Locate the cell with the specified text and output its [X, Y] center coordinate. 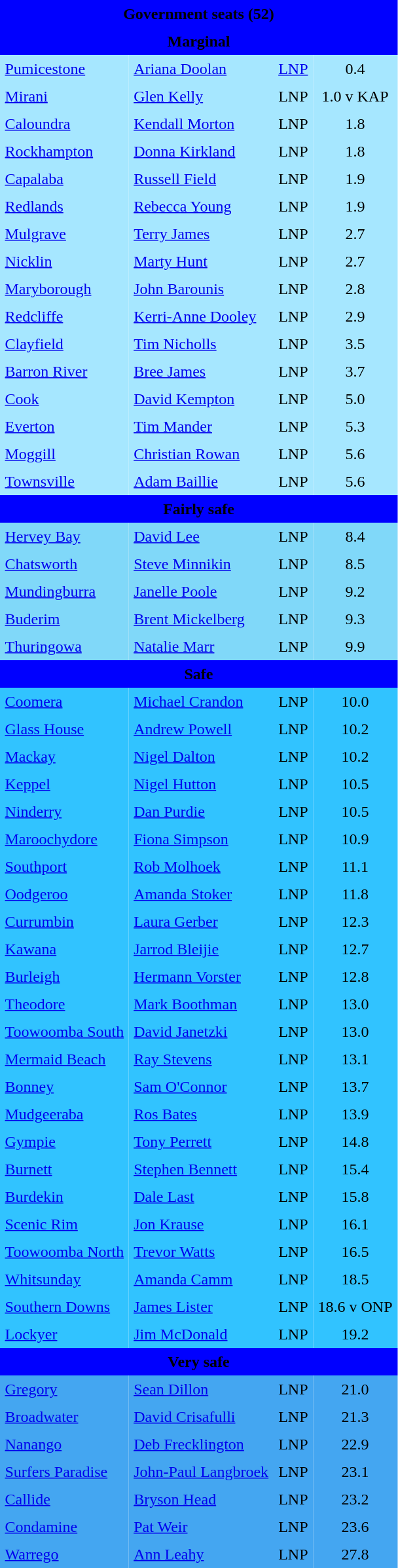
2.8 [355, 289]
Marty Hunt [202, 262]
Callide [64, 1500]
Jon Krause [202, 1225]
23.1 [355, 1472]
Mirani [64, 97]
Hermann Vorster [202, 977]
12.7 [355, 950]
Jarrod Bleijie [202, 950]
8.4 [355, 537]
Pumicestone [64, 69]
Amanda Camm [202, 1280]
Russell Field [202, 179]
Bryson Head [202, 1500]
Whitsunday [64, 1280]
Adam Baillie [202, 482]
Kendall Morton [202, 124]
Rockhampton [64, 152]
Thuringowa [64, 647]
Dan Purdie [202, 812]
David Janetzki [202, 1032]
Amanda Stoker [202, 895]
21.0 [355, 1390]
Cook [64, 400]
3.7 [355, 372]
Keppel [64, 785]
16.5 [355, 1252]
Donna Kirkland [202, 152]
Maroochydore [64, 840]
12.8 [355, 977]
22.9 [355, 1445]
Terry James [202, 234]
Ariana Doolan [202, 69]
Burleigh [64, 977]
Ninderry [64, 812]
Toowoomba South [64, 1032]
19.2 [355, 1335]
Glen Kelly [202, 97]
Very safe [199, 1362]
Natalie Marr [202, 647]
Bree James [202, 372]
Surfers Paradise [64, 1472]
Nigel Hutton [202, 785]
Lockyer [64, 1335]
9.3 [355, 620]
Michael Crandon [202, 702]
Scenic Rim [64, 1225]
Tim Nicholls [202, 345]
13.9 [355, 1115]
Everton [64, 427]
Southern Downs [64, 1307]
Ray Stevens [202, 1060]
Moggill [64, 455]
2.9 [355, 317]
9.9 [355, 647]
23.6 [355, 1527]
8.5 [355, 565]
5.0 [355, 400]
John Barounis [202, 289]
Currumbin [64, 922]
Buderim [64, 620]
18.6 v ONP [355, 1307]
Pat Weir [202, 1527]
10.9 [355, 840]
15.8 [355, 1197]
Broadwater [64, 1417]
Trevor Watts [202, 1252]
Sam O'Connor [202, 1087]
Mulgrave [64, 234]
23.2 [355, 1500]
Laura Gerber [202, 922]
Steve Minnikin [202, 565]
Kerri-Anne Dooley [202, 317]
Mermaid Beach [64, 1060]
Sean Dillon [202, 1390]
5.3 [355, 427]
9.2 [355, 592]
Southport [64, 867]
David Lee [202, 537]
14.8 [355, 1142]
Bonney [64, 1087]
Burnett [64, 1170]
Tony Perrett [202, 1142]
10.0 [355, 702]
Maryborough [64, 289]
Coomera [64, 702]
Nicklin [64, 262]
Clayfield [64, 345]
James Lister [202, 1307]
12.3 [355, 922]
Marginal [199, 42]
Mark Boothman [202, 1005]
Caloundra [64, 124]
Safe [199, 675]
3.5 [355, 345]
Gregory [64, 1390]
Glass House [64, 730]
Condamine [64, 1527]
Stephen Bennett [202, 1170]
1.0 v KAP [355, 97]
David Crisafulli [202, 1417]
16.1 [355, 1225]
Mackay [64, 757]
13.7 [355, 1087]
Christian Rowan [202, 455]
Capalaba [64, 179]
Nigel Dalton [202, 757]
Ros Bates [202, 1115]
Jim McDonald [202, 1335]
Gympie [64, 1142]
Barron River [64, 372]
Burdekin [64, 1197]
Brent Mickelberg [202, 620]
11.1 [355, 867]
Fiona Simpson [202, 840]
Hervey Bay [64, 537]
Rob Molhoek [202, 867]
13.1 [355, 1060]
Nanango [64, 1445]
Fairly safe [199, 510]
0.4 [355, 69]
Mundingburra [64, 592]
John-Paul Langbroek [202, 1472]
Redlands [64, 207]
Townsville [64, 482]
Chatsworth [64, 565]
Janelle Poole [202, 592]
Redcliffe [64, 317]
David Kempton [202, 400]
Andrew Powell [202, 730]
21.3 [355, 1417]
Mudgeeraba [64, 1115]
Rebecca Young [202, 207]
Kawana [64, 950]
15.4 [355, 1170]
Tim Mander [202, 427]
11.8 [355, 895]
Theodore [64, 1005]
Toowoomba North [64, 1252]
Dale Last [202, 1197]
Deb Frecklington [202, 1445]
18.5 [355, 1280]
Government seats (52) [199, 14]
Oodgeroo [64, 895]
